Output the (x, y) coordinate of the center of the cell containing the given text.  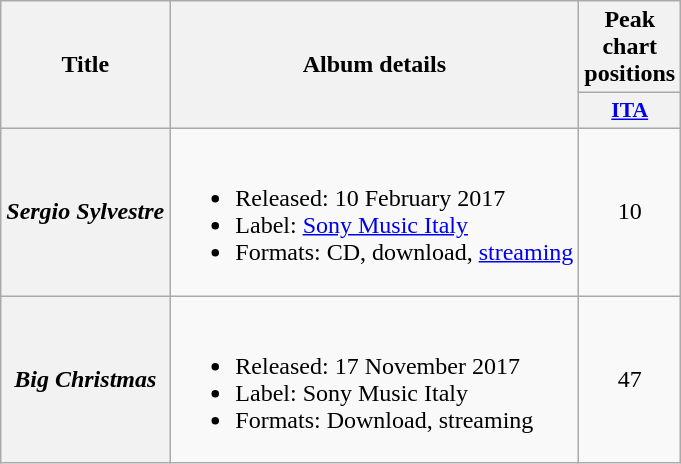
Peak chart positions (630, 47)
Album details (374, 65)
Released: 17 November 2017Label: Sony Music ItalyFormats: Download, streaming (374, 380)
ITA (630, 111)
47 (630, 380)
Big Christmas (86, 380)
Title (86, 65)
Released: 10 February 2017Label: Sony Music ItalyFormats: CD, download, streaming (374, 212)
Sergio Sylvestre (86, 212)
10 (630, 212)
